Detect which cell encompasses the target text, then output its [x, y] center coordinate. 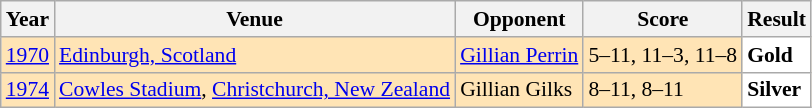
1970 [28, 55]
Gillian Gilks [519, 90]
Gillian Perrin [519, 55]
Edinburgh, Scotland [254, 55]
Cowles Stadium, Christchurch, New Zealand [254, 90]
Year [28, 19]
Opponent [519, 19]
Result [776, 19]
Gold [776, 55]
8–11, 8–11 [662, 90]
Score [662, 19]
Venue [254, 19]
Silver [776, 90]
1974 [28, 90]
5–11, 11–3, 11–8 [662, 55]
